Return the (x, y) coordinate for the center point of the cell that contains the specified text.  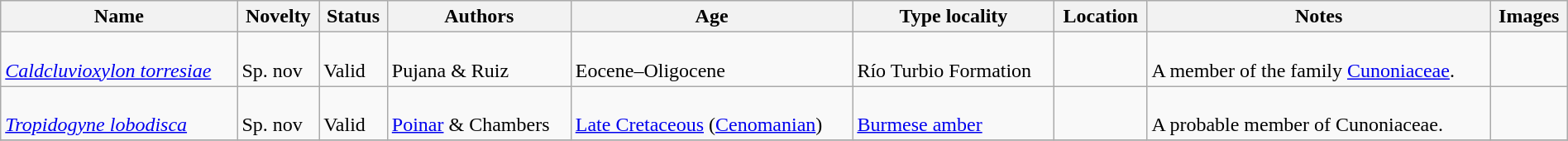
Novelty (278, 17)
Caldcluvioxylon torresiae (119, 60)
Age (711, 17)
Images (1528, 17)
Location (1101, 17)
Pujana & Ruiz (479, 60)
Type locality (954, 17)
Late Cretaceous (Cenomanian) (711, 113)
Authors (479, 17)
Eocene–Oligocene (711, 60)
A member of the family Cunoniaceae. (1318, 60)
Poinar & Chambers (479, 113)
Name (119, 17)
Notes (1318, 17)
A probable member of Cunoniaceae. (1318, 113)
Burmese amber (954, 113)
Status (354, 17)
Río Turbio Formation (954, 60)
Tropidogyne lobodisca (119, 113)
